Find where the given text appears and provide that cell's center as (x, y) coordinate. 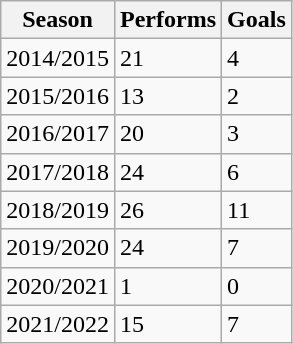
15 (168, 324)
2 (257, 96)
6 (257, 172)
2018/2019 (58, 210)
3 (257, 134)
21 (168, 58)
4 (257, 58)
Goals (257, 20)
2014/2015 (58, 58)
2020/2021 (58, 286)
Performs (168, 20)
2016/2017 (58, 134)
2015/2016 (58, 96)
26 (168, 210)
2021/2022 (58, 324)
1 (168, 286)
20 (168, 134)
2019/2020 (58, 248)
13 (168, 96)
2017/2018 (58, 172)
0 (257, 286)
11 (257, 210)
Season (58, 20)
